Return the [x, y] coordinate for the center point of the cell that contains the specified text.  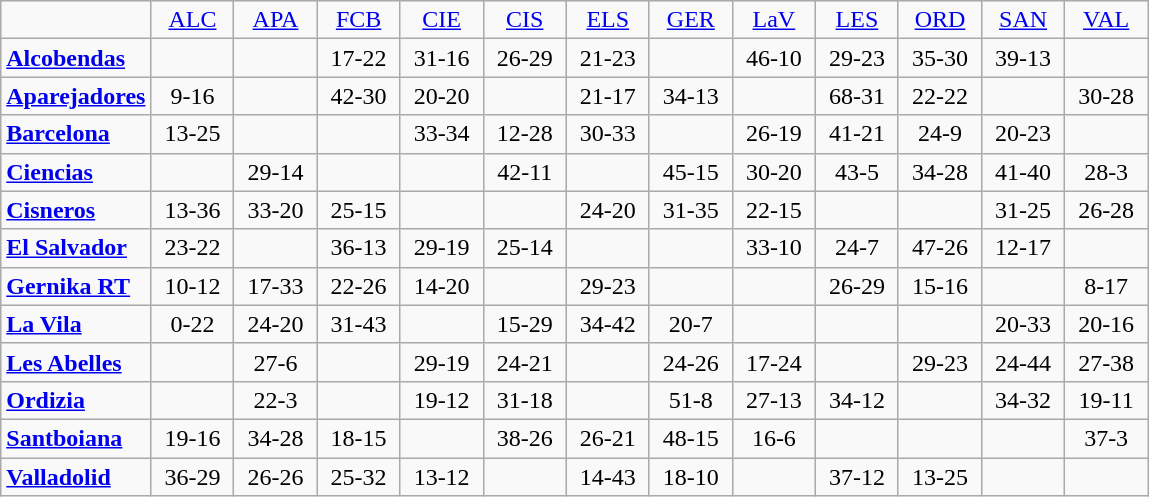
24-7 [856, 248]
33-20 [276, 210]
Ordizia [76, 400]
El Salvador [76, 248]
31-18 [524, 400]
35-30 [940, 58]
45-15 [690, 172]
17-24 [774, 362]
14-20 [442, 286]
18-15 [358, 438]
28-3 [1106, 172]
Santboiana [76, 438]
24-26 [690, 362]
29-14 [276, 172]
APA [276, 20]
42-30 [358, 96]
12-28 [524, 134]
41-21 [856, 134]
48-15 [690, 438]
0-22 [192, 324]
27-6 [276, 362]
12-17 [1024, 248]
31-35 [690, 210]
CIE [442, 20]
21-17 [608, 96]
20-33 [1024, 324]
13-36 [192, 210]
La Vila [76, 324]
37-12 [856, 477]
30-28 [1106, 96]
31-25 [1024, 210]
FCB [358, 20]
14-43 [608, 477]
24-21 [524, 362]
31-43 [358, 324]
27-13 [774, 400]
34-13 [690, 96]
22-3 [276, 400]
26-21 [608, 438]
47-26 [940, 248]
31-16 [442, 58]
36-13 [358, 248]
42-11 [524, 172]
25-15 [358, 210]
26-19 [774, 134]
17-22 [358, 58]
19-11 [1106, 400]
8-17 [1106, 286]
Gernika RT [76, 286]
34-42 [608, 324]
LaV [774, 20]
41-40 [1024, 172]
Cisneros [76, 210]
15-16 [940, 286]
CIS [524, 20]
VAL [1106, 20]
38-26 [524, 438]
22-26 [358, 286]
33-10 [774, 248]
20-20 [442, 96]
33-34 [442, 134]
26-28 [1106, 210]
30-33 [608, 134]
SAN [1024, 20]
22-22 [940, 96]
30-20 [774, 172]
Ciencias [76, 172]
22-15 [774, 210]
ELS [608, 20]
20-23 [1024, 134]
34-12 [856, 400]
19-12 [442, 400]
27-38 [1106, 362]
21-23 [608, 58]
16-6 [774, 438]
19-16 [192, 438]
20-16 [1106, 324]
43-5 [856, 172]
10-12 [192, 286]
9-16 [192, 96]
37-3 [1106, 438]
24-44 [1024, 362]
25-32 [358, 477]
36-29 [192, 477]
15-29 [524, 324]
26-26 [276, 477]
25-14 [524, 248]
23-22 [192, 248]
Valladolid [76, 477]
46-10 [774, 58]
51-8 [690, 400]
68-31 [856, 96]
Aparejadores [76, 96]
24-9 [940, 134]
GER [690, 20]
17-33 [276, 286]
ALC [192, 20]
13-12 [442, 477]
Alcobendas [76, 58]
39-13 [1024, 58]
ORD [940, 20]
20-7 [690, 324]
Barcelona [76, 134]
Les Abelles [76, 362]
34-32 [1024, 400]
LES [856, 20]
18-10 [690, 477]
